Pinpoint the cell where the given text exists, returning its [X, Y] midpoint coordinate. 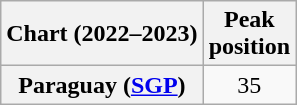
Chart (2022–2023) [102, 34]
Paraguay (SGP) [102, 85]
35 [249, 85]
Peakposition [249, 34]
